From the cell containing the given text, extract its center point as (x, y) coordinate. 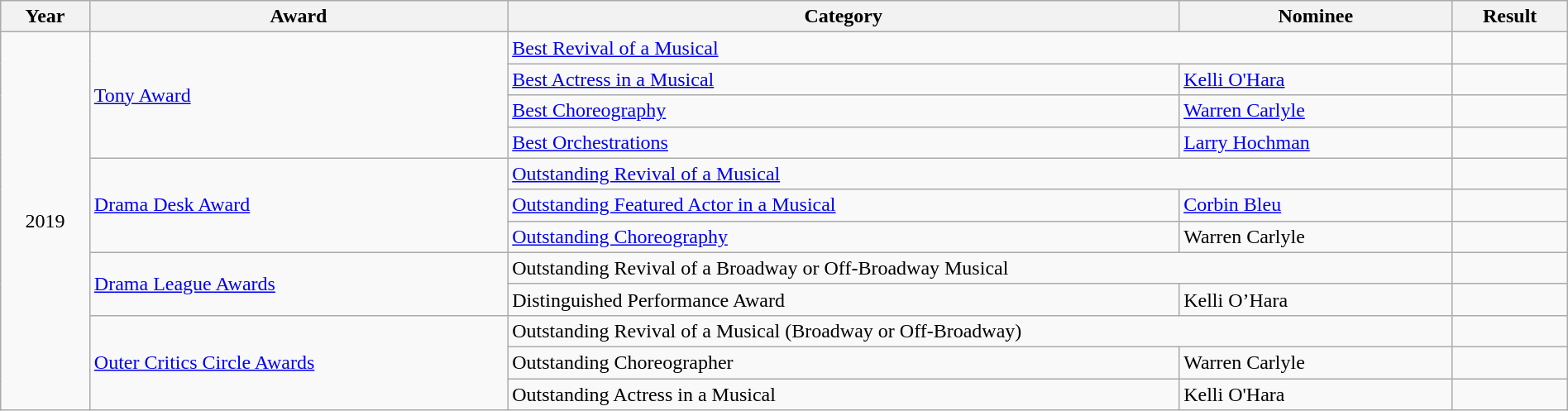
Outstanding Choreographer (844, 362)
Year (45, 17)
Kelli O’Hara (1316, 299)
Outer Critics Circle Awards (298, 362)
Category (844, 17)
Outstanding Featured Actor in a Musical (844, 205)
Award (298, 17)
Drama League Awards (298, 284)
Outstanding Actress in a Musical (844, 394)
Corbin Bleu (1316, 205)
Distinguished Performance Award (844, 299)
Outstanding Revival of a Musical (980, 174)
Result (1510, 17)
Best Orchestrations (844, 142)
Tony Award (298, 95)
Drama Desk Award (298, 205)
Best Revival of a Musical (980, 48)
Best Choreography (844, 111)
Outstanding Choreography (844, 237)
Best Actress in a Musical (844, 79)
Nominee (1316, 17)
Outstanding Revival of a Broadway or Off-Broadway Musical (980, 268)
Outstanding Revival of a Musical (Broadway or Off-Broadway) (980, 331)
Larry Hochman (1316, 142)
2019 (45, 222)
